Scan for the cell matching the given text and deliver its (x, y) coordinate at center. 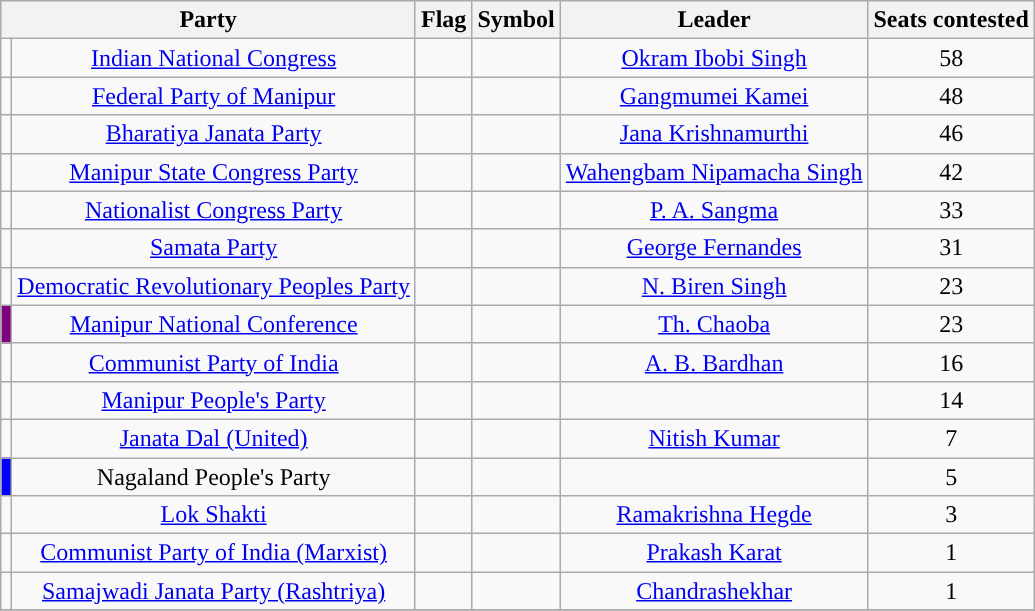
42 (951, 172)
58 (951, 58)
Leader (714, 20)
Federal Party of Manipur (214, 96)
Communist Party of India (Marxist) (214, 553)
3 (951, 515)
Seats contested (951, 20)
N. Biren Singh (714, 286)
Ramakrishna Hegde (714, 515)
Nagaland People's Party (214, 477)
Janata Dal (United) (214, 438)
46 (951, 134)
Okram Ibobi Singh (714, 58)
5 (951, 477)
16 (951, 362)
Lok Shakti (214, 515)
Th. Chaoba (714, 324)
7 (951, 438)
P. A. Sangma (714, 210)
Chandrashekhar (714, 591)
48 (951, 96)
Nitish Kumar (714, 438)
Manipur People's Party (214, 400)
Gangmumei Kamei (714, 96)
Bharatiya Janata Party (214, 134)
Symbol (516, 20)
Manipur State Congress Party (214, 172)
Flag (443, 20)
Communist Party of India (214, 362)
33 (951, 210)
Samata Party (214, 248)
Wahengbam Nipamacha Singh (714, 172)
A. B. Bardhan (714, 362)
George Fernandes (714, 248)
14 (951, 400)
Prakash Karat (714, 553)
Samajwadi Janata Party (Rashtriya) (214, 591)
Jana Krishnamurthi (714, 134)
Indian National Congress (214, 58)
31 (951, 248)
Democratic Revolutionary Peoples Party (214, 286)
Party (208, 20)
Nationalist Congress Party (214, 210)
Manipur National Conference (214, 324)
